Detect which cell encompasses the target text, then output its [x, y] center coordinate. 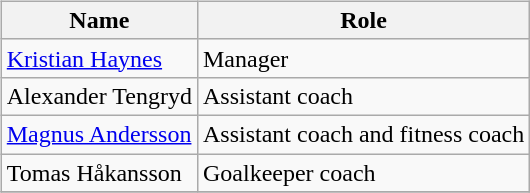
Goalkeeper coach [363, 173]
Assistant coach [363, 96]
Tomas Håkansson [99, 173]
Assistant coach and fitness coach [363, 134]
Alexander Tengryd [99, 96]
Name [99, 20]
Kristian Haynes [99, 58]
Role [363, 20]
Manager [363, 58]
Magnus Andersson [99, 134]
